Return [x, y] of the center of cell containing provided text 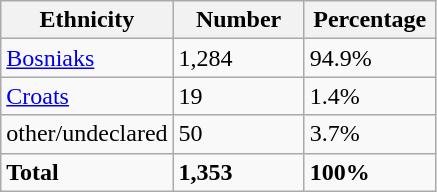
Bosniaks [87, 58]
50 [238, 134]
Percentage [370, 20]
Ethnicity [87, 20]
other/undeclared [87, 134]
94.9% [370, 58]
Total [87, 172]
19 [238, 96]
Number [238, 20]
3.7% [370, 134]
1,353 [238, 172]
100% [370, 172]
Croats [87, 96]
1.4% [370, 96]
1,284 [238, 58]
